Identify which cell holds the provided text, then report its [x, y] central coordinate. 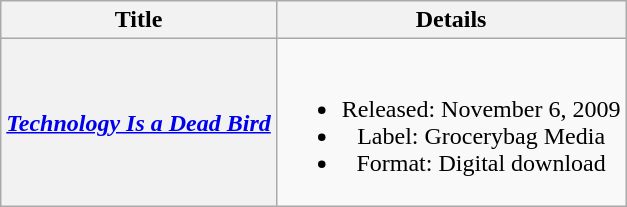
Title [139, 20]
Technology Is a Dead Bird [139, 122]
Details [451, 20]
Released: November 6, 2009Label: Grocerybag MediaFormat: Digital download [451, 122]
